Find where the given text appears and provide that cell's center as (X, Y) coordinate. 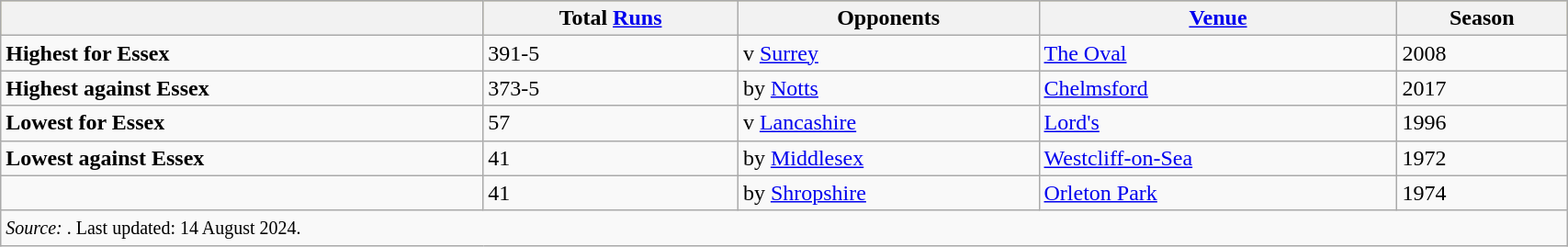
Source: . Last updated: 14 August 2024. (784, 228)
Highest for Essex (243, 53)
Chelmsford (1218, 88)
by Notts (888, 88)
v Surrey (888, 53)
The Oval (1218, 53)
Season (1483, 18)
373-5 (611, 88)
Lord's (1218, 123)
Venue (1218, 18)
by Middlesex (888, 158)
1974 (1483, 193)
Westcliff-on-Sea (1218, 158)
Opponents (888, 18)
by Shropshire (888, 193)
Total Runs (611, 18)
1996 (1483, 123)
1972 (1483, 158)
2008 (1483, 53)
v Lancashire (888, 123)
Lowest for Essex (243, 123)
Lowest against Essex (243, 158)
391-5 (611, 53)
57 (611, 123)
Highest against Essex (243, 88)
2017 (1483, 88)
Orleton Park (1218, 193)
